Capture the cell that displays the provided text and extract its [x, y] central coordinate. 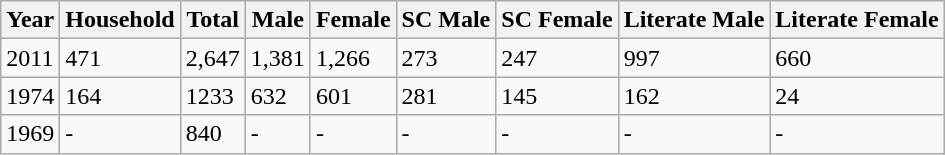
2,647 [212, 58]
1233 [212, 96]
1,381 [278, 58]
840 [212, 134]
Year [30, 20]
Literate Female [857, 20]
Literate Male [694, 20]
Male [278, 20]
471 [120, 58]
2011 [30, 58]
632 [278, 96]
Household [120, 20]
273 [446, 58]
660 [857, 58]
1969 [30, 134]
281 [446, 96]
601 [353, 96]
997 [694, 58]
1,266 [353, 58]
164 [120, 96]
SC Male [446, 20]
1974 [30, 96]
Total [212, 20]
24 [857, 96]
162 [694, 96]
145 [557, 96]
Female [353, 20]
247 [557, 58]
SC Female [557, 20]
